Find where the given text appears and provide that cell's center as (X, Y) coordinate. 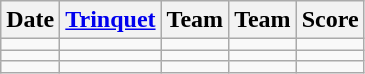
Trinquet (110, 20)
Date (30, 20)
Score (330, 20)
